For the text-containing cell, return its midpoint in [X, Y] coordinate format. 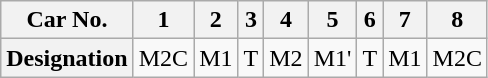
3 [251, 20]
Designation [67, 58]
6 [370, 20]
2 [216, 20]
Car No. [67, 20]
8 [457, 20]
M2 [286, 58]
1 [163, 20]
M1' [332, 58]
5 [332, 20]
4 [286, 20]
7 [405, 20]
